Provide the [x, y] coordinate of the cell's center where the given text is located.  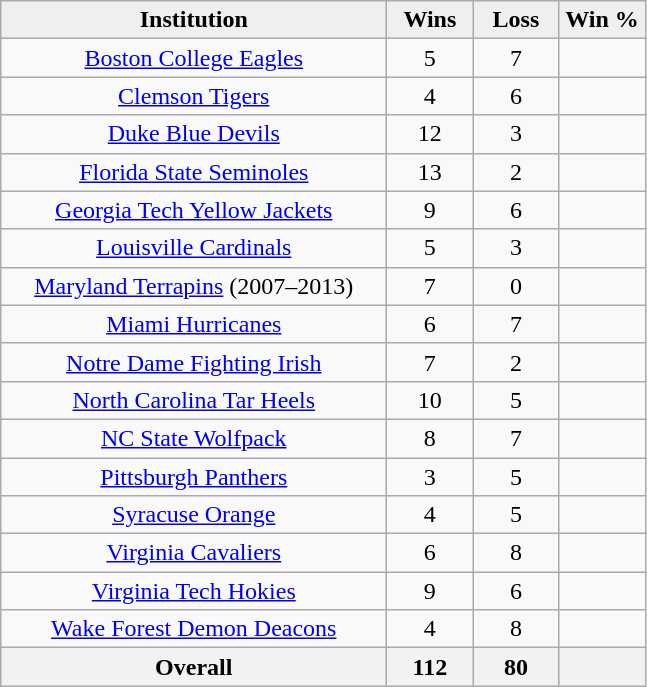
Miami Hurricanes [194, 324]
Pittsburgh Panthers [194, 477]
North Carolina Tar Heels [194, 400]
Clemson Tigers [194, 96]
Wake Forest Demon Deacons [194, 629]
Loss [516, 20]
112 [430, 667]
Georgia Tech Yellow Jackets [194, 210]
Wins [430, 20]
Win % [602, 20]
Florida State Seminoles [194, 172]
Notre Dame Fighting Irish [194, 362]
Overall [194, 667]
0 [516, 286]
Virginia Cavaliers [194, 553]
80 [516, 667]
Duke Blue Devils [194, 134]
Louisville Cardinals [194, 248]
Virginia Tech Hokies [194, 591]
10 [430, 400]
12 [430, 134]
Boston College Eagles [194, 58]
Institution [194, 20]
NC State Wolfpack [194, 438]
13 [430, 172]
Maryland Terrapins (2007–2013) [194, 286]
Syracuse Orange [194, 515]
